Find where the given text appears and provide that cell's center as (X, Y) coordinate. 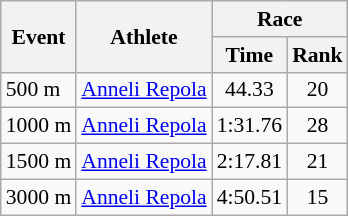
1000 m (38, 126)
4:50.51 (250, 197)
3000 m (38, 197)
Event (38, 36)
44.33 (250, 90)
20 (318, 90)
28 (318, 126)
Race (280, 19)
Athlete (144, 36)
21 (318, 162)
1:31.76 (250, 126)
Time (250, 55)
15 (318, 197)
1500 m (38, 162)
2:17.81 (250, 162)
Rank (318, 55)
500 m (38, 90)
